Pinpoint the cell where the given text exists, returning its [x, y] midpoint coordinate. 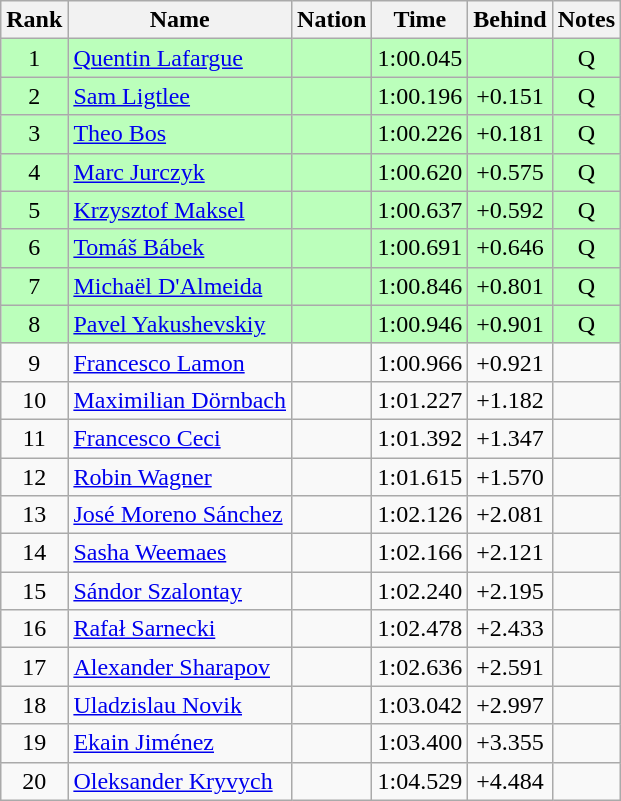
1:00.045 [420, 58]
8 [34, 324]
2 [34, 96]
Ekain Jiménez [180, 743]
1:00.966 [420, 362]
14 [34, 553]
1:02.240 [420, 591]
+0.151 [510, 96]
+1.182 [510, 400]
Marc Jurczyk [180, 172]
19 [34, 743]
1:00.691 [420, 248]
+2.081 [510, 515]
Theo Bos [180, 134]
1:00.637 [420, 210]
7 [34, 286]
+2.121 [510, 553]
4 [34, 172]
+0.921 [510, 362]
1:04.529 [420, 781]
Behind [510, 20]
Tomáš Bábek [180, 248]
5 [34, 210]
+0.575 [510, 172]
20 [34, 781]
15 [34, 591]
Nation [332, 20]
6 [34, 248]
Notes [586, 20]
Pavel Yakushevskiy [180, 324]
Uladzislau Novik [180, 705]
1:02.126 [420, 515]
1:02.478 [420, 629]
Michaël D'Almeida [180, 286]
+2.195 [510, 591]
+1.570 [510, 477]
+0.181 [510, 134]
13 [34, 515]
1:03.042 [420, 705]
3 [34, 134]
18 [34, 705]
Sándor Szalontay [180, 591]
16 [34, 629]
Oleksander Kryvych [180, 781]
1:03.400 [420, 743]
9 [34, 362]
1:01.392 [420, 438]
Alexander Sharapov [180, 667]
Sasha Weemaes [180, 553]
+2.997 [510, 705]
José Moreno Sánchez [180, 515]
17 [34, 667]
1 [34, 58]
Robin Wagner [180, 477]
+3.355 [510, 743]
+0.901 [510, 324]
1:00.620 [420, 172]
+4.484 [510, 781]
Time [420, 20]
+1.347 [510, 438]
1:02.166 [420, 553]
Rafał Sarnecki [180, 629]
Name [180, 20]
10 [34, 400]
+2.433 [510, 629]
1:00.226 [420, 134]
Quentin Lafargue [180, 58]
Sam Ligtlee [180, 96]
Francesco Ceci [180, 438]
1:00.846 [420, 286]
1:02.636 [420, 667]
+0.646 [510, 248]
+2.591 [510, 667]
Maximilian Dörnbach [180, 400]
1:00.196 [420, 96]
1:01.615 [420, 477]
Francesco Lamon [180, 362]
12 [34, 477]
Krzysztof Maksel [180, 210]
11 [34, 438]
+0.592 [510, 210]
1:01.227 [420, 400]
1:00.946 [420, 324]
Rank [34, 20]
+0.801 [510, 286]
